Return [X, Y] of the center of cell containing provided text 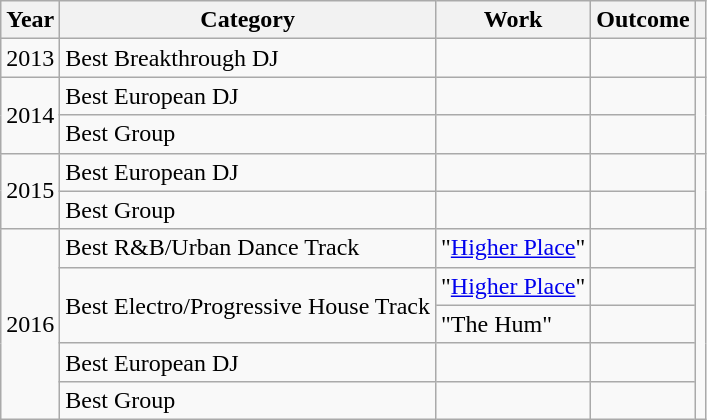
Best R&B/Urban Dance Track [248, 248]
2015 [30, 191]
Work [512, 20]
Best Breakthrough DJ [248, 58]
2013 [30, 58]
Outcome [643, 20]
2014 [30, 115]
Best Electro/Progressive House Track [248, 305]
Year [30, 20]
2016 [30, 324]
Category [248, 20]
"The Hum" [512, 324]
